Scan for the cell matching the given text and deliver its [x, y] coordinate at center. 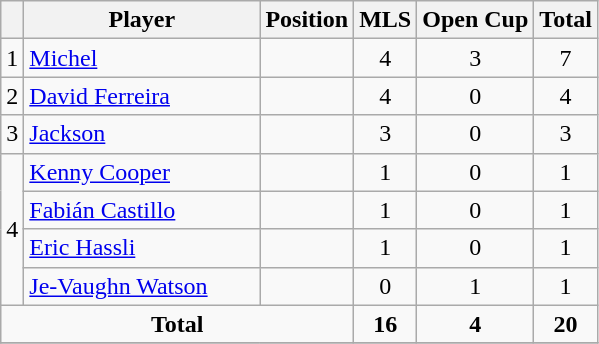
Jackson [142, 134]
Je-Vaughn Watson [142, 286]
7 [566, 58]
Player [142, 20]
20 [566, 324]
16 [386, 324]
2 [12, 96]
Open Cup [476, 20]
David Ferreira [142, 96]
Kenny Cooper [142, 172]
Fabián Castillo [142, 210]
Eric Hassli [142, 248]
Position [307, 20]
Michel [142, 58]
MLS [386, 20]
